Determine the (x, y) coordinate at the center of the cell enclosing the given text.  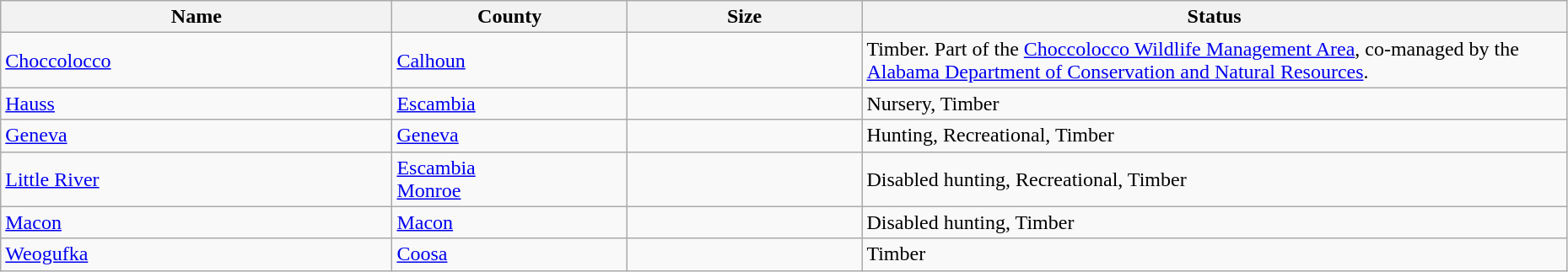
Coosa (509, 254)
Hunting, Recreational, Timber (1215, 136)
Disabled hunting, Recreational, Timber (1215, 179)
Escambia (509, 104)
Choccolocco (197, 61)
Little River (197, 179)
Timber (1215, 254)
Status (1215, 17)
Size (744, 17)
Nursery, Timber (1215, 104)
Name (197, 17)
County (509, 17)
Timber. Part of the Choccolocco Wildlife Management Area, co-managed by the Alabama Department of Conservation and Natural Resources. (1215, 61)
Disabled hunting, Timber (1215, 222)
Hauss (197, 104)
Calhoun (509, 61)
Weogufka (197, 254)
EscambiaMonroe (509, 179)
